Locate the cell with the specified text and output its (X, Y) center coordinate. 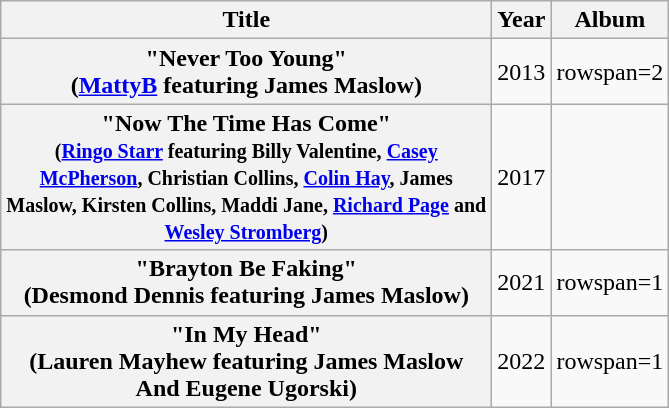
2021 (522, 282)
2013 (522, 72)
Title (246, 20)
"Never Too Young"(MattyB featuring James Maslow) (246, 72)
"Brayton Be Faking"(Desmond Dennis featuring James Maslow) (246, 282)
2017 (522, 177)
Album (610, 20)
rowspan=2 (610, 72)
Year (522, 20)
2022 (522, 361)
"In My Head"(Lauren Mayhew featuring James Maslow And Eugene Ugorski) (246, 361)
